Find where the given text appears and provide that cell's center as (X, Y) coordinate. 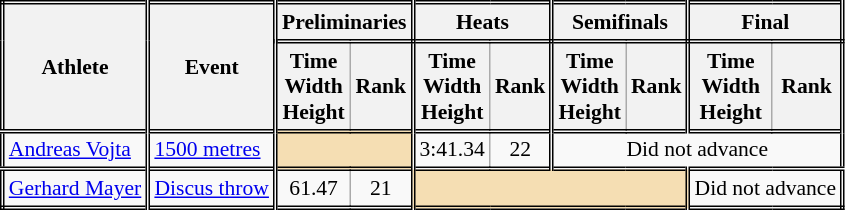
Gerhard Mayer (75, 190)
Final (766, 22)
Event (212, 67)
Discus throw (212, 190)
61.47 (314, 190)
3:41.34 (452, 150)
1500 metres (212, 150)
Athlete (75, 67)
Preliminaries (344, 22)
Semifinals (620, 22)
22 (521, 150)
Andreas Vojta (75, 150)
21 (382, 190)
Heats (482, 22)
